Locate the cell with the specified text and output its (X, Y) center coordinate. 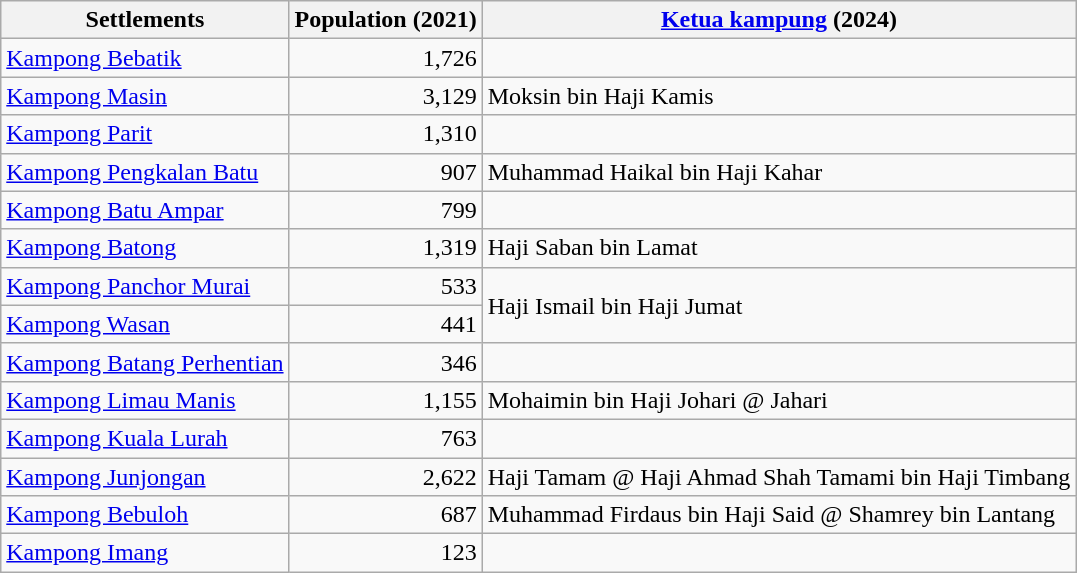
Kampong Bebuloh (145, 515)
Kampong Panchor Murai (145, 286)
346 (386, 362)
763 (386, 438)
Kampong Imang (145, 553)
123 (386, 553)
1,726 (386, 58)
Muhammad Haikal bin Haji Kahar (779, 172)
Population (2021) (386, 20)
Kampong Limau Manis (145, 400)
1,155 (386, 400)
799 (386, 210)
533 (386, 286)
Kampong Parit (145, 134)
Kampong Batong (145, 248)
Moksin bin Haji Kamis (779, 96)
Haji Ismail bin Haji Jumat (779, 305)
Kampong Batang Perhentian (145, 362)
Haji Tamam @ Haji Ahmad Shah Tamami bin Haji Timbang (779, 477)
2,622 (386, 477)
Muhammad Firdaus bin Haji Said @ Shamrey bin Lantang (779, 515)
Settlements (145, 20)
Kampong Batu Ampar (145, 210)
Kampong Kuala Lurah (145, 438)
441 (386, 324)
Mohaimin bin Haji Johari @ Jahari (779, 400)
Kampong Wasan (145, 324)
Kampong Masin (145, 96)
907 (386, 172)
Ketua kampung (2024) (779, 20)
Kampong Pengkalan Batu (145, 172)
Haji Saban bin Lamat (779, 248)
1,319 (386, 248)
Kampong Bebatik (145, 58)
Kampong Junjongan (145, 477)
687 (386, 515)
3,129 (386, 96)
1,310 (386, 134)
